Pinpoint the cell where the given text exists, returning its (X, Y) midpoint coordinate. 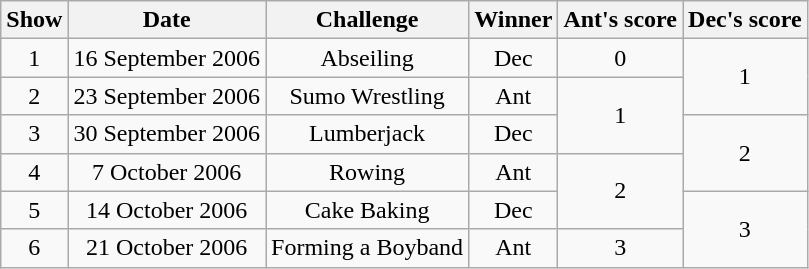
Ant's score (620, 20)
Date (167, 20)
Forming a Boyband (368, 248)
0 (620, 58)
6 (34, 248)
Rowing (368, 172)
Challenge (368, 20)
4 (34, 172)
Dec's score (746, 20)
7 October 2006 (167, 172)
30 September 2006 (167, 134)
Lumberjack (368, 134)
Sumo Wrestling (368, 96)
14 October 2006 (167, 210)
5 (34, 210)
Abseiling (368, 58)
23 September 2006 (167, 96)
Cake Baking (368, 210)
21 October 2006 (167, 248)
Winner (514, 20)
Show (34, 20)
16 September 2006 (167, 58)
